Pinpoint the cell where the given text exists, returning its (x, y) midpoint coordinate. 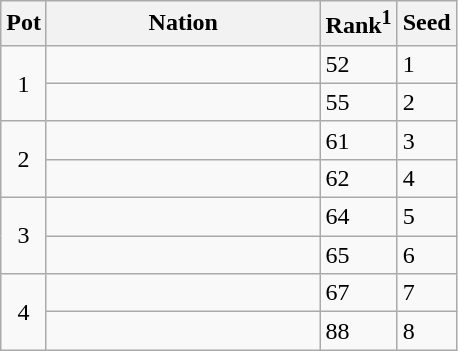
62 (358, 178)
5 (426, 217)
7 (426, 293)
Seed (426, 24)
67 (358, 293)
52 (358, 64)
Pot (24, 24)
8 (426, 331)
61 (358, 140)
Nation (183, 24)
88 (358, 331)
55 (358, 102)
6 (426, 255)
Rank1 (358, 24)
65 (358, 255)
64 (358, 217)
